Search for the cell housing the specified text and yield its [x, y] center coordinate. 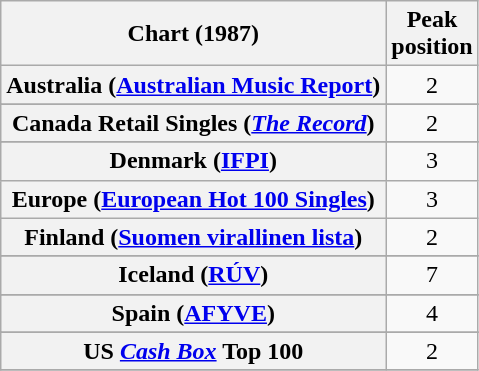
Canada Retail Singles (The Record) [194, 123]
Peakposition [432, 34]
Spain (AFYVE) [194, 313]
4 [432, 313]
US Cash Box Top 100 [194, 351]
Australia (Australian Music Report) [194, 85]
Denmark (IFPI) [194, 161]
7 [432, 275]
Europe (European Hot 100 Singles) [194, 199]
Chart (1987) [194, 34]
Iceland (RÚV) [194, 275]
Finland (Suomen virallinen lista) [194, 237]
